Search for the cell housing the specified text and yield its (x, y) center coordinate. 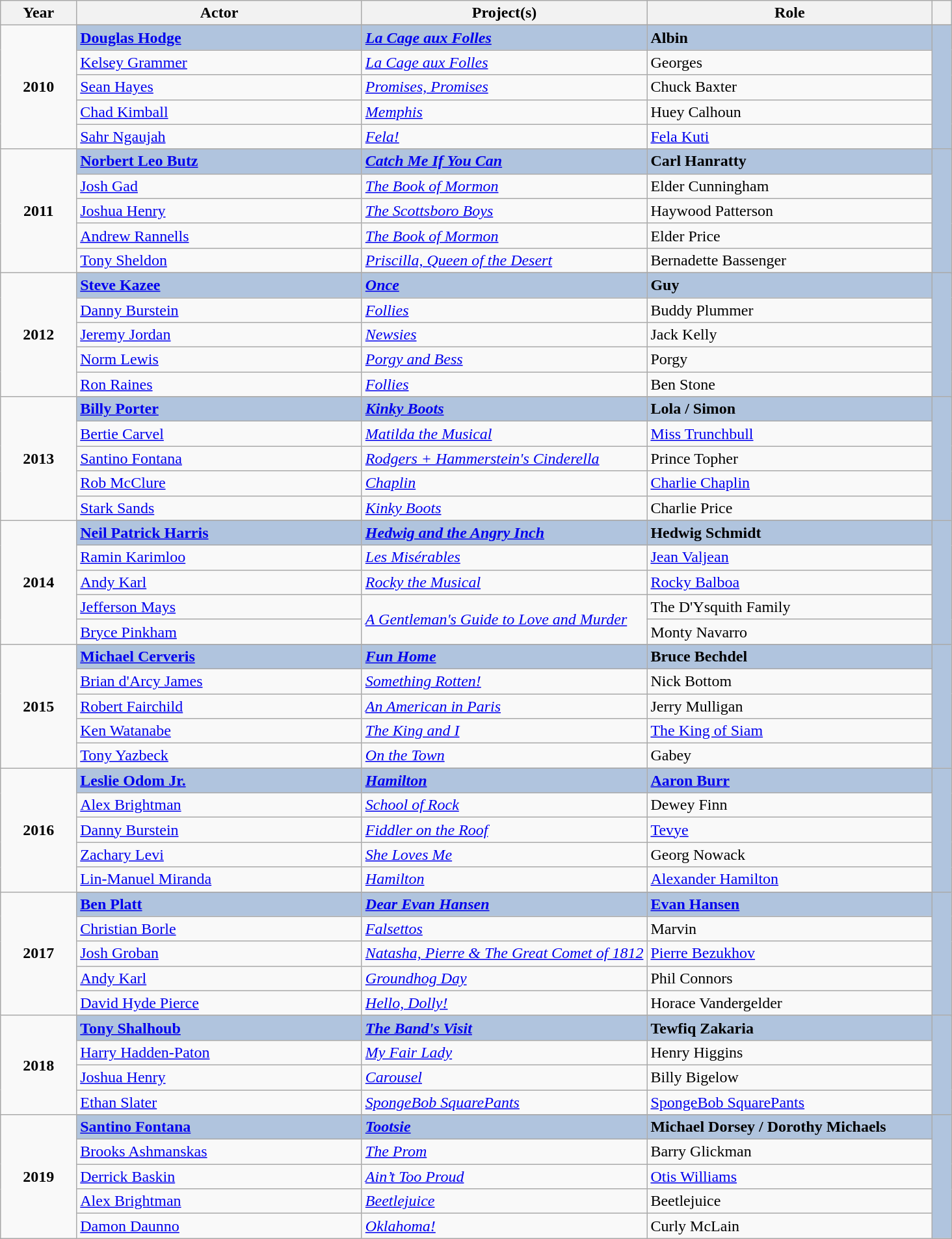
Steve Kazee (220, 285)
2015 (39, 706)
2019 (39, 1177)
2018 (39, 1065)
Matilda the Musical (505, 434)
Sean Hayes (220, 87)
On the Town (505, 756)
Lola / Simon (789, 409)
Josh Groban (220, 953)
Project(s) (505, 13)
Ethan Slater (220, 1102)
Charlie Chaplin (789, 483)
Priscilla, Queen of the Desert (505, 260)
Marvin (789, 929)
Ben Stone (789, 384)
Lin-Manuel Miranda (220, 879)
Monty Navarro (789, 632)
Catch Me If You Can (505, 161)
The Band's Visit (505, 1028)
2013 (39, 459)
Harry Hadden-Paton (220, 1052)
Hello, Dolly! (505, 1003)
Fun Home (505, 656)
Guy (789, 285)
The King of Siam (789, 731)
Dewey Finn (789, 805)
Aaron Burr (789, 780)
Carl Hanratty (789, 161)
Hedwig and the Angry Inch (505, 533)
Haywood Patterson (789, 211)
The D'Ysquith Family (789, 607)
Falsettos (505, 929)
Robert Fairchild (220, 706)
Rocky the Musical (505, 582)
Fiddler on the Roof (505, 830)
Norbert Leo Butz (220, 161)
Damon Daunno (220, 1226)
Leslie Odom Jr. (220, 780)
Curly McLain (789, 1226)
Fela Kuti (789, 137)
Michael Dorsey / Dorothy Michaels (789, 1127)
2017 (39, 953)
Billy Bigelow (789, 1077)
Jeremy Jordan (220, 335)
Oklahoma! (505, 1226)
Chuck Baxter (789, 87)
Evan Hansen (789, 904)
Sahr Ngaujah (220, 137)
Derrick Baskin (220, 1177)
Ken Watanabe (220, 731)
Christian Borle (220, 929)
Andrew Rannells (220, 235)
Promises, Promises (505, 87)
Jack Kelly (789, 335)
An American in Paris (505, 706)
Michael Cerveris (220, 656)
Brooks Ashmanskas (220, 1152)
School of Rock (505, 805)
Norm Lewis (220, 360)
Barry Glickman (789, 1152)
Dear Evan Hansen (505, 904)
A Gentleman's Guide to Love and Murder (505, 619)
Prince Topher (789, 459)
Buddy Plummer (789, 310)
Tony Yazbeck (220, 756)
Billy Porter (220, 409)
Hedwig Schmidt (789, 533)
Zachary Levi (220, 855)
Rob McClure (220, 483)
Tewfiq Zakaria (789, 1028)
Nick Bottom (789, 681)
Ramin Karimloo (220, 557)
Rodgers + Hammerstein's Cinderella (505, 459)
The Scottsboro Boys (505, 211)
Actor (220, 13)
Ben Platt (220, 904)
Chad Kimball (220, 112)
Once (505, 285)
Fela! (505, 137)
Henry Higgins (789, 1052)
Douglas Hodge (220, 38)
Year (39, 13)
Bernadette Bassenger (789, 260)
The King and I (505, 731)
Something Rotten! (505, 681)
Elder Cunningham (789, 186)
Tootsie (505, 1127)
Phil Connors (789, 978)
Neil Patrick Harris (220, 533)
The Prom (505, 1152)
Porgy and Bess (505, 360)
Role (789, 13)
Elder Price (789, 235)
Tevye (789, 830)
Porgy (789, 360)
Bertie Carvel (220, 434)
Les Misérables (505, 557)
Miss Trunchbull (789, 434)
2014 (39, 582)
Pierre Bezukhov (789, 953)
Stark Sands (220, 508)
Ron Raines (220, 384)
Brian d'Arcy James (220, 681)
Albin (789, 38)
Kelsey Grammer (220, 62)
Alexander Hamilton (789, 879)
Natasha, Pierre & The Great Comet of 1812 (505, 953)
Bruce Bechdel (789, 656)
Groundhog Day (505, 978)
Georg Nowack (789, 855)
2011 (39, 211)
2016 (39, 830)
Newsies (505, 335)
David Hyde Pierce (220, 1003)
Jean Valjean (789, 557)
Jerry Mulligan (789, 706)
2012 (39, 334)
Chaplin (505, 483)
2010 (39, 87)
Bryce Pinkham (220, 632)
Tony Sheldon (220, 260)
Tony Shalhoub (220, 1028)
Gabey (789, 756)
Josh Gad (220, 186)
Otis Williams (789, 1177)
Huey Calhoun (789, 112)
Charlie Price (789, 508)
My Fair Lady (505, 1052)
Ain’t Too Proud (505, 1177)
She Loves Me (505, 855)
Rocky Balboa (789, 582)
Horace Vandergelder (789, 1003)
Carousel (505, 1077)
Jefferson Mays (220, 607)
Georges (789, 62)
Memphis (505, 112)
